Determine the [x, y] coordinate at the center of the cell enclosing the given text.  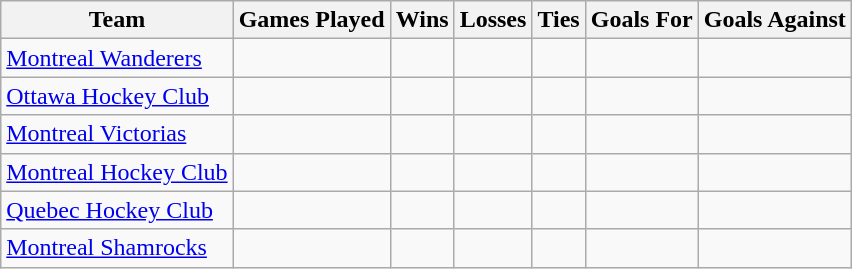
Montreal Hockey Club [117, 172]
Montreal Victorias [117, 134]
Team [117, 20]
Ties [558, 20]
Quebec Hockey Club [117, 210]
Losses [493, 20]
Goals For [642, 20]
Montreal Wanderers [117, 58]
Ottawa Hockey Club [117, 96]
Games Played [312, 20]
Goals Against [774, 20]
Wins [422, 20]
Montreal Shamrocks [117, 248]
